Capture the cell that displays the provided text and extract its [x, y] central coordinate. 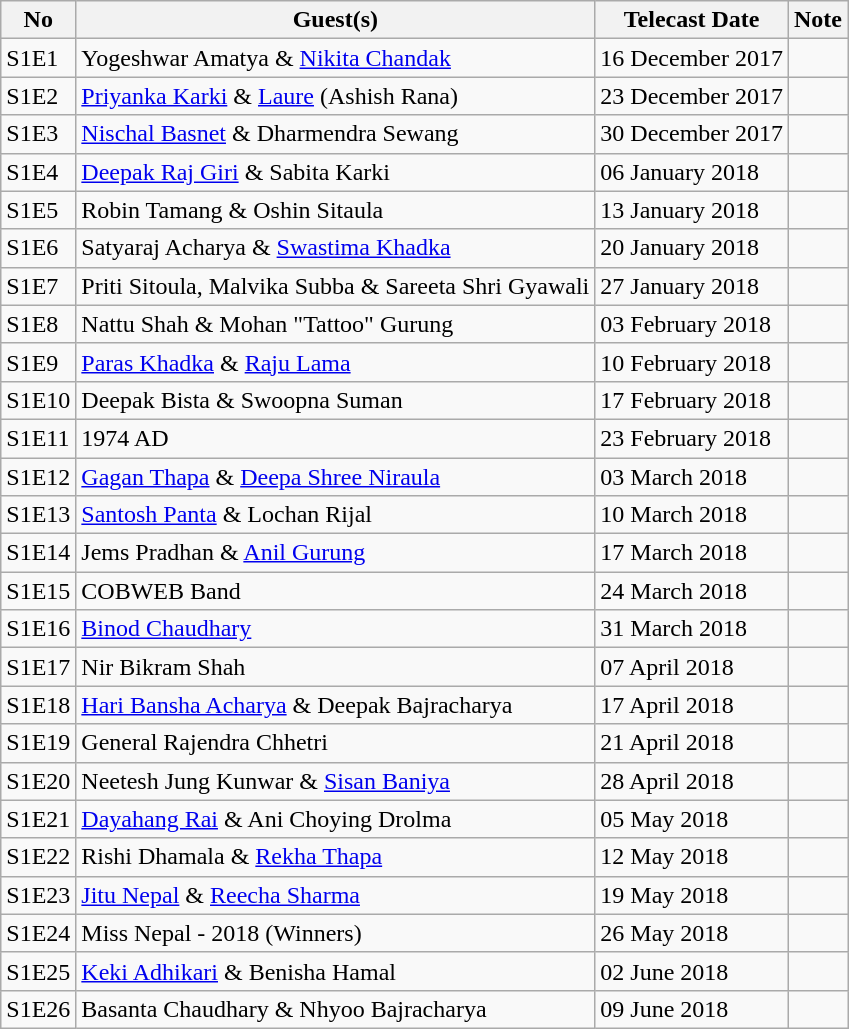
S1E26 [38, 1009]
S1E8 [38, 324]
S1E13 [38, 515]
S1E6 [38, 248]
S1E1 [38, 58]
05 May 2018 [692, 819]
S1E12 [38, 477]
S1E22 [38, 857]
S1E19 [38, 743]
S1E5 [38, 210]
Miss Nepal - 2018 (Winners) [336, 933]
Deepak Bista & Swoopna Suman [336, 400]
Dayahang Rai & Ani Choying Drolma [336, 819]
13 January 2018 [692, 210]
S1E4 [38, 172]
23 February 2018 [692, 438]
Rishi Dhamala & Rekha Thapa [336, 857]
Neetesh Jung Kunwar & Sisan Baniya [336, 781]
17 February 2018 [692, 400]
24 March 2018 [692, 591]
10 March 2018 [692, 515]
06 January 2018 [692, 172]
General Rajendra Chhetri [336, 743]
Paras Khadka & Raju Lama [336, 362]
30 December 2017 [692, 134]
S1E21 [38, 819]
Yogeshwar Amatya & Nikita Chandak [336, 58]
Priti Sitoula, Malvika Subba & Sareeta Shri Gyawali [336, 286]
Santosh Panta & Lochan Rijal [336, 515]
S1E24 [38, 933]
COBWEB Band [336, 591]
Jitu Nepal & Reecha Sharma [336, 895]
21 April 2018 [692, 743]
Binod Chaudhary [336, 629]
No [38, 20]
Deepak Raj Giri & Sabita Karki [336, 172]
28 April 2018 [692, 781]
S1E18 [38, 705]
Nischal Basnet & Dharmendra Sewang [336, 134]
S1E15 [38, 591]
Priyanka Karki & Laure (Ashish Rana) [336, 96]
S1E11 [38, 438]
02 June 2018 [692, 971]
Keki Adhikari & Benisha Hamal [336, 971]
S1E3 [38, 134]
20 January 2018 [692, 248]
S1E2 [38, 96]
26 May 2018 [692, 933]
Telecast Date [692, 20]
Nattu Shah & Mohan "Tattoo" Gurung [336, 324]
10 February 2018 [692, 362]
S1E20 [38, 781]
S1E10 [38, 400]
S1E17 [38, 667]
S1E16 [38, 629]
Nir Bikram Shah [336, 667]
17 March 2018 [692, 553]
S1E9 [38, 362]
23 December 2017 [692, 96]
Note [818, 20]
S1E25 [38, 971]
03 February 2018 [692, 324]
09 June 2018 [692, 1009]
S1E14 [38, 553]
Guest(s) [336, 20]
Basanta Chaudhary & Nhyoo Bajracharya [336, 1009]
Hari Bansha Acharya & Deepak Bajracharya [336, 705]
S1E7 [38, 286]
31 March 2018 [692, 629]
Robin Tamang & Oshin Sitaula [336, 210]
Jems Pradhan & Anil Gurung [336, 553]
12 May 2018 [692, 857]
Satyaraj Acharya & Swastima Khadka [336, 248]
S1E23 [38, 895]
17 April 2018 [692, 705]
03 March 2018 [692, 477]
16 December 2017 [692, 58]
19 May 2018 [692, 895]
07 April 2018 [692, 667]
Gagan Thapa & Deepa Shree Niraula [336, 477]
27 January 2018 [692, 286]
1974 AD [336, 438]
